Return (X, Y) of the center of cell containing provided text 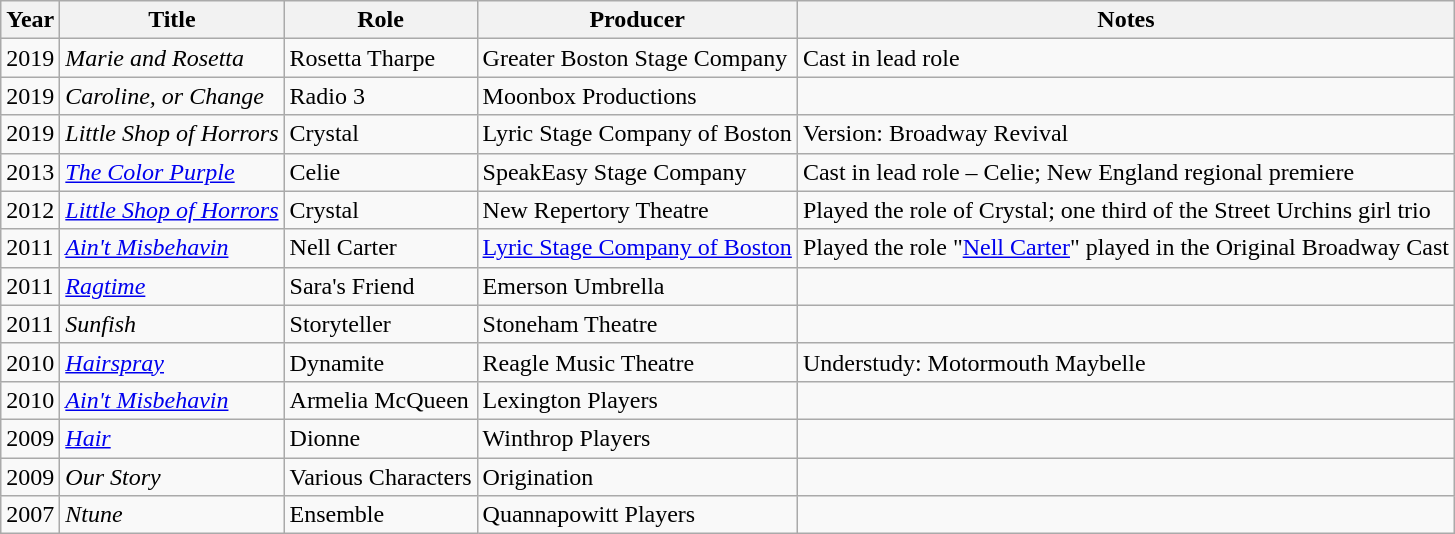
Moonbox Productions (637, 96)
Greater Boston Stage Company (637, 58)
Title (172, 20)
Radio 3 (380, 96)
Understudy: Motormouth Maybelle (1126, 362)
Ragtime (172, 286)
Hair (172, 438)
Cast in lead role (1126, 58)
Armelia McQueen (380, 400)
Sara's Friend (380, 286)
Producer (637, 20)
Various Characters (380, 477)
Marie and Rosetta (172, 58)
Emerson Umbrella (637, 286)
Reagle Music Theatre (637, 362)
Storyteller (380, 324)
Dynamite (380, 362)
Winthrop Players (637, 438)
SpeakEasy Stage Company (637, 172)
Version: Broadway Revival (1126, 134)
Rosetta Tharpe (380, 58)
Quannapowitt Players (637, 515)
Hairspray (172, 362)
Ensemble (380, 515)
The Color Purple (172, 172)
Stoneham Theatre (637, 324)
Nell Carter (380, 248)
Sunfish (172, 324)
Origination (637, 477)
Lexington Players (637, 400)
2007 (30, 515)
Our Story (172, 477)
Role (380, 20)
2013 (30, 172)
Dionne (380, 438)
Year (30, 20)
2012 (30, 210)
Caroline, or Change (172, 96)
Cast in lead role – Celie; New England regional premiere (1126, 172)
New Repertory Theatre (637, 210)
Played the role "Nell Carter" played in the Original Broadway Cast (1126, 248)
Celie (380, 172)
Notes (1126, 20)
Ntune (172, 515)
Played the role of Crystal; one third of the Street Urchins girl trio (1126, 210)
